Scan for the cell matching the given text and deliver its [X, Y] coordinate at center. 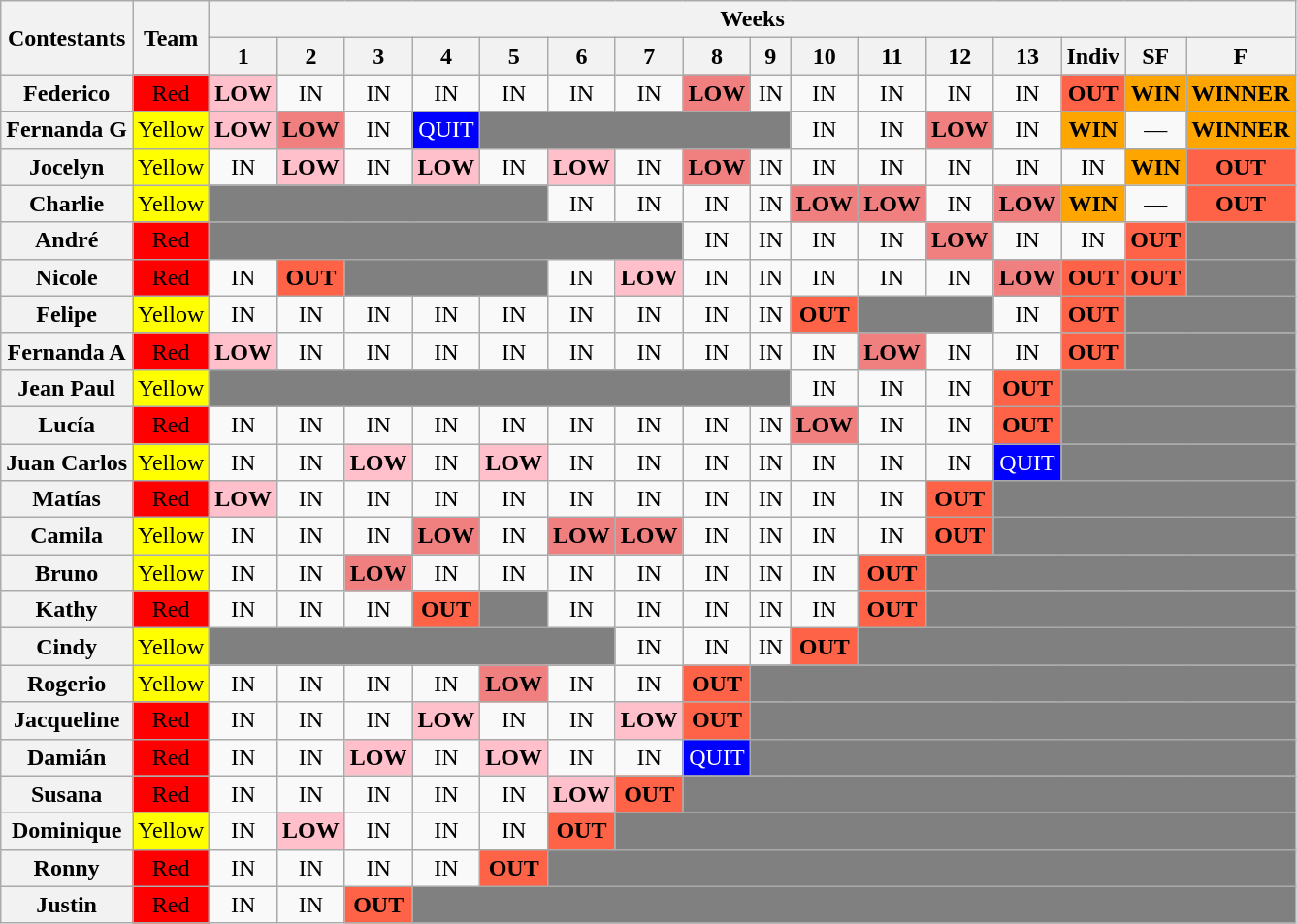
Fernanda A [67, 351]
7 [649, 56]
5 [514, 56]
F [1241, 56]
Fernanda G [67, 130]
Nicole [67, 277]
1 [243, 56]
9 [770, 56]
Team [171, 38]
Weeks [753, 19]
4 [446, 56]
10 [825, 56]
Matías [67, 499]
2 [311, 56]
8 [717, 56]
6 [582, 56]
13 [1027, 56]
Juan Carlos [67, 462]
Dominique [67, 831]
SF [1156, 56]
Susana [67, 794]
Damián [67, 757]
Federico [67, 93]
Lucía [67, 425]
Contestants [67, 38]
Charlie [67, 204]
12 [959, 56]
Jocelyn [67, 167]
Ronny [67, 868]
Indiv [1093, 56]
Kathy [67, 610]
Jacqueline [67, 720]
Bruno [67, 573]
11 [892, 56]
Justin [67, 905]
André [67, 240]
Rogerio [67, 684]
Cindy [67, 647]
Camila [67, 536]
Felipe [67, 314]
Jean Paul [67, 388]
3 [378, 56]
